Search for the cell housing the specified text and yield its [X, Y] center coordinate. 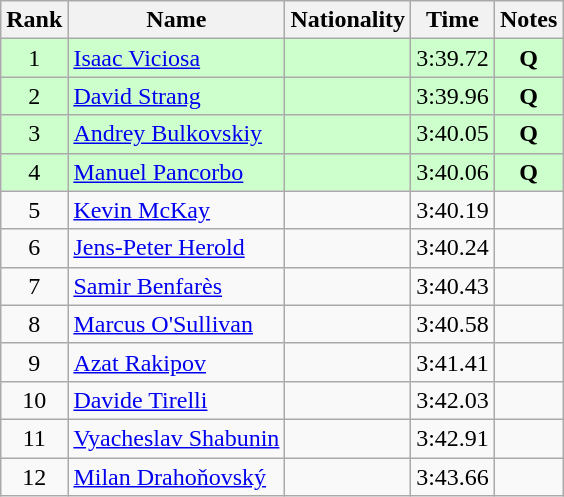
3:39.96 [453, 96]
9 [34, 362]
Isaac Viciosa [176, 58]
5 [34, 210]
7 [34, 286]
2 [34, 96]
10 [34, 400]
3 [34, 134]
4 [34, 172]
3:39.72 [453, 58]
3:40.06 [453, 172]
3:41.41 [453, 362]
Vyacheslav Shabunin [176, 438]
11 [34, 438]
Andrey Bulkovskiy [176, 134]
Kevin McKay [176, 210]
3:43.66 [453, 477]
Davide Tirelli [176, 400]
3:40.58 [453, 324]
Nationality [348, 20]
Rank [34, 20]
3:40.43 [453, 286]
3:40.19 [453, 210]
Azat Rakipov [176, 362]
3:40.05 [453, 134]
Time [453, 20]
1 [34, 58]
Manuel Pancorbo [176, 172]
David Strang [176, 96]
Samir Benfarès [176, 286]
Marcus O'Sullivan [176, 324]
Jens-Peter Herold [176, 248]
Milan Drahoňovský [176, 477]
3:42.03 [453, 400]
12 [34, 477]
6 [34, 248]
3:40.24 [453, 248]
3:42.91 [453, 438]
Notes [528, 20]
Name [176, 20]
8 [34, 324]
